Pinpoint the cell where the given text exists, returning its [x, y] midpoint coordinate. 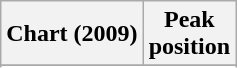
Chart (2009) [72, 34]
Peakposition [189, 34]
